For the text-containing cell, return its midpoint in [X, Y] coordinate format. 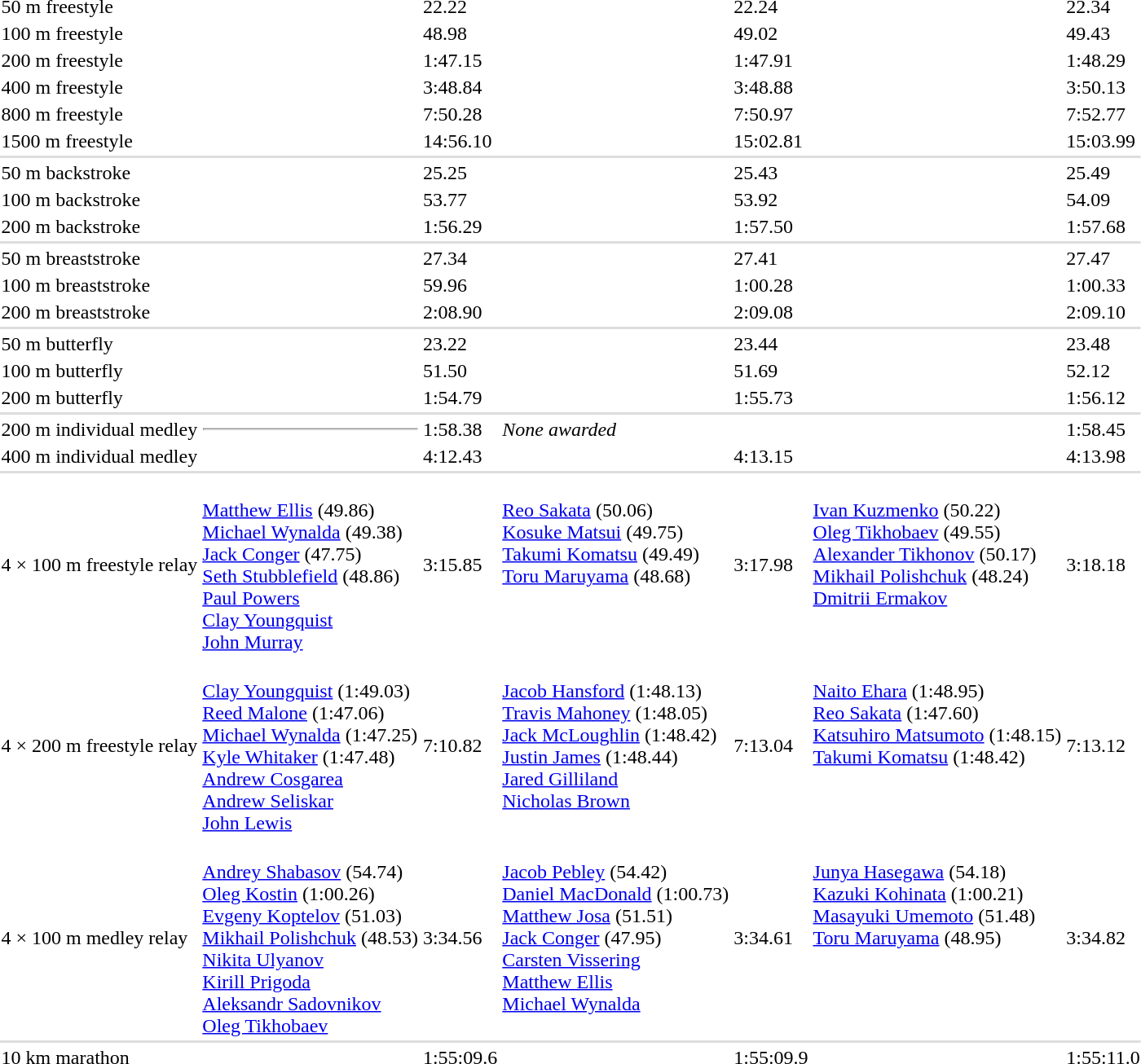
27.34 [460, 258]
54.09 [1104, 200]
2:08.90 [460, 312]
51.69 [771, 371]
200 m butterfly [99, 398]
100 m freestyle [99, 33]
7:50.97 [771, 114]
25.25 [460, 173]
3:34.82 [1104, 938]
1500 m freestyle [99, 141]
Reo Sakata (50.06)Kosuke Matsui (49.75)Takumi Komatsu (49.49)Toru Maruyama (48.68) [616, 565]
7:13.04 [771, 746]
4 × 100 m medley relay [99, 938]
7:52.77 [1104, 114]
4:12.43 [460, 456]
3:50.13 [1104, 87]
Matthew Ellis (49.86)Michael Wynalda (49.38)Jack Conger (47.75)Seth Stubblefield (48.86)Paul PowersClay YoungquistJohn Murray [311, 565]
Junya Hasegawa (54.18)Kazuki Kohinata (1:00.21)Masayuki Umemoto (51.48)Toru Maruyama (48.95) [937, 938]
200 m breaststroke [99, 312]
4:13.98 [1104, 456]
3:34.56 [460, 938]
1:56.29 [460, 226]
None awarded [655, 429]
7:50.28 [460, 114]
Ivan Kuzmenko (50.22)Oleg Tikhobaev (49.55)Alexander Tikhonov (50.17)Mikhail Polishchuk (48.24)Dmitrii Ermakov [937, 565]
1:48.29 [1104, 60]
Naito Ehara (1:48.95)Reo Sakata (1:47.60)Katsuhiro Matsumoto (1:48.15)Takumi Komatsu (1:48.42) [937, 746]
14:56.10 [460, 141]
200 m individual medley [99, 429]
2:09.10 [1104, 312]
50 m breaststroke [99, 258]
Jacob Pebley (54.42)Daniel MacDonald (1:00.73)Matthew Josa (51.51)Jack Conger (47.95)Carsten VisseringMatthew EllisMichael Wynalda [616, 938]
48.98 [460, 33]
3:48.84 [460, 87]
7:10.82 [460, 746]
59.96 [460, 285]
1:00.28 [771, 285]
1:54.79 [460, 398]
100 m butterfly [99, 371]
15:02.81 [771, 141]
3:15.85 [460, 565]
23.22 [460, 344]
100 m backstroke [99, 200]
800 m freestyle [99, 114]
200 m backstroke [99, 226]
400 m freestyle [99, 87]
50 m backstroke [99, 173]
15:03.99 [1104, 141]
4 × 100 m freestyle relay [99, 565]
23.48 [1104, 344]
23.44 [771, 344]
2:09.08 [771, 312]
1:00.33 [1104, 285]
4:13.15 [771, 456]
Jacob Hansford (1:48.13)Travis Mahoney (1:48.05)Jack McLoughlin (1:48.42)Justin James (1:48.44)Jared GillilandNicholas Brown [616, 746]
100 m breaststroke [99, 285]
51.50 [460, 371]
1:58.38 [460, 429]
1:58.45 [1104, 429]
4 × 200 m freestyle relay [99, 746]
52.12 [1104, 371]
53.92 [771, 200]
3:17.98 [771, 565]
53.77 [460, 200]
1:55.73 [771, 398]
1:57.68 [1104, 226]
25.43 [771, 173]
1:47.15 [460, 60]
1:47.91 [771, 60]
49.02 [771, 33]
1:57.50 [771, 226]
49.43 [1104, 33]
50 m butterfly [99, 344]
3:34.61 [771, 938]
400 m individual medley [99, 456]
25.49 [1104, 173]
3:48.88 [771, 87]
27.41 [771, 258]
27.47 [1104, 258]
Clay Youngquist (1:49.03)Reed Malone (1:47.06)Michael Wynalda (1:47.25)Kyle Whitaker (1:47.48)Andrew CosgareaAndrew SeliskarJohn Lewis [311, 746]
7:13.12 [1104, 746]
200 m freestyle [99, 60]
3:18.18 [1104, 565]
1:56.12 [1104, 398]
